For the text-containing cell, return its midpoint in [x, y] coordinate format. 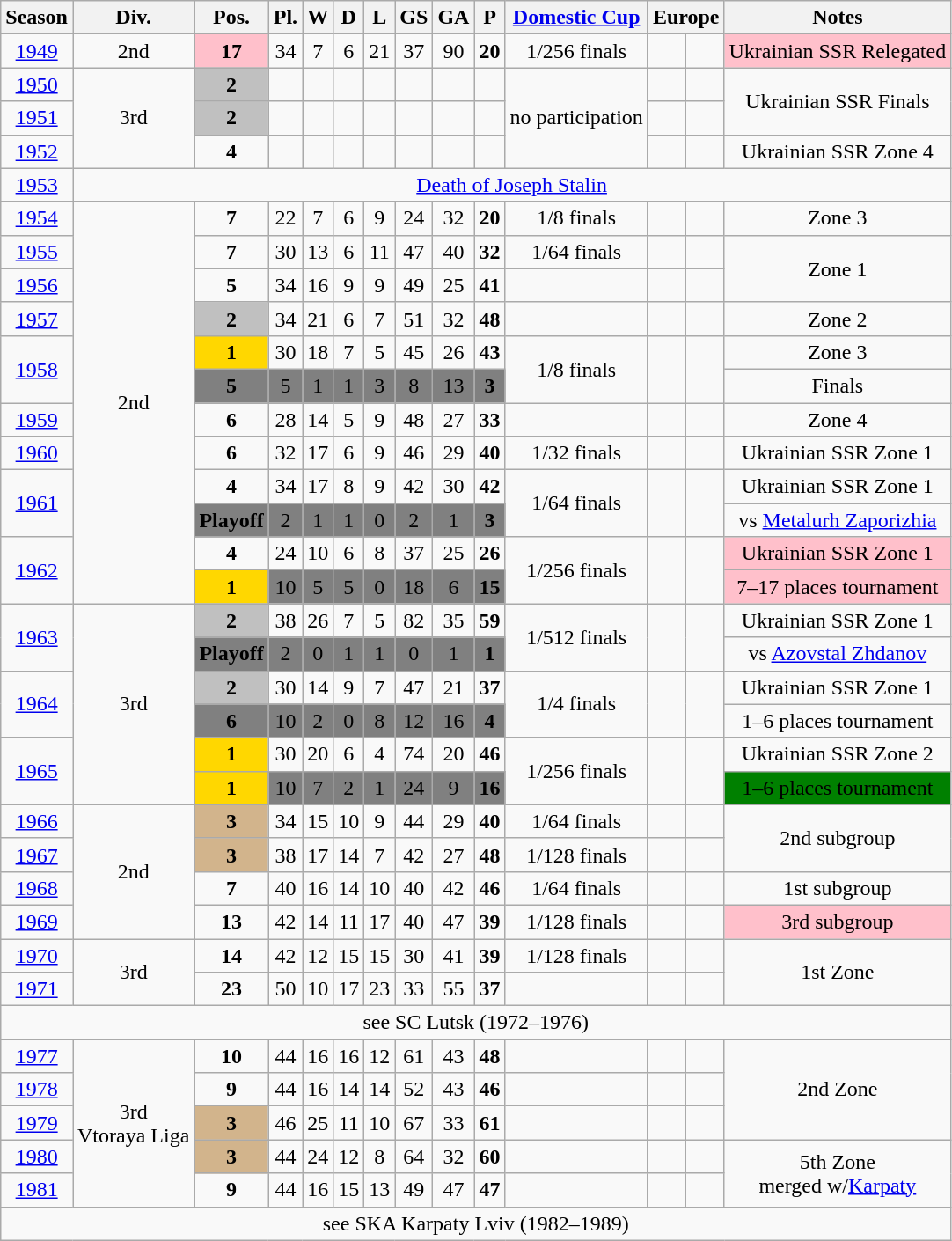
1970 [37, 955]
1964 [37, 704]
1981 [37, 1190]
2nd subgroup [838, 838]
7–17 places tournament [838, 587]
Ukrainian SSR Finals [838, 101]
50 [285, 989]
1961 [37, 503]
1977 [37, 1056]
GS [414, 18]
1st Zone [838, 972]
see SC Lutsk (1972–1976) [476, 1023]
1963 [37, 637]
59 [489, 620]
GA [454, 18]
L [380, 18]
vs Azovstal Zhdanov [838, 654]
Death of Joseph Stalin [511, 185]
Europe [686, 18]
Notes [838, 18]
74 [414, 754]
1962 [37, 570]
Zone 1 [838, 268]
52 [414, 1090]
3rdVtoraya Liga [133, 1123]
Season [37, 18]
64 [414, 1157]
45 [414, 352]
1960 [37, 453]
Zone 2 [838, 319]
Pos. [231, 18]
2nd Zone [838, 1090]
W [319, 18]
1978 [37, 1090]
22 [285, 218]
1950 [37, 84]
1/32 finals [576, 453]
1967 [37, 855]
1979 [37, 1123]
1/512 finals [576, 637]
1949 [37, 51]
1971 [37, 989]
3rd subgroup [838, 922]
1951 [37, 118]
Ukrainian SSR Zone 2 [838, 754]
1955 [37, 252]
82 [414, 620]
see SKA Karpaty Lviv (1982–1989) [476, 1223]
1953 [37, 185]
1957 [37, 319]
P [489, 18]
Finals [838, 386]
Ukrainian SSR Zone 4 [838, 151]
1966 [37, 821]
60 [489, 1157]
Domestic Cup [576, 18]
1958 [37, 369]
1/4 finals [576, 704]
1980 [37, 1157]
67 [414, 1123]
1952 [37, 151]
5th Zone merged w/Karpaty [838, 1173]
51 [414, 319]
1954 [37, 218]
Ukrainian SSR Relegated [838, 51]
D [348, 18]
1956 [37, 285]
no participation [576, 118]
1965 [37, 771]
35 [454, 620]
1969 [37, 922]
1st subgroup [838, 888]
1959 [37, 420]
90 [454, 51]
28 [285, 420]
Div. [133, 18]
1968 [37, 888]
Pl. [285, 18]
55 [454, 989]
vs Metalurh Zaporizhia [838, 520]
Zone 4 [838, 420]
